Pinpoint the cell where the given text exists, returning its [x, y] midpoint coordinate. 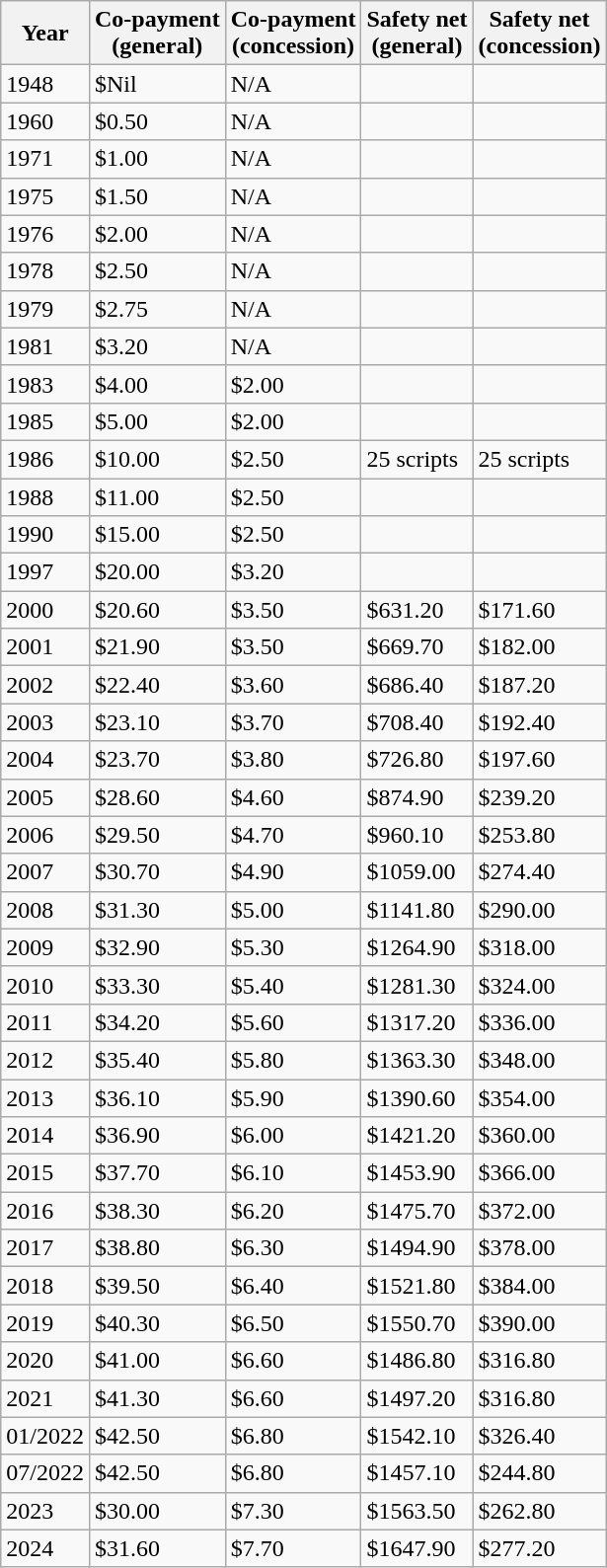
$1494.90 [417, 1248]
$31.60 [157, 1548]
2018 [45, 1286]
$1457.10 [417, 1473]
2012 [45, 1060]
$2.75 [157, 309]
$0.50 [157, 121]
2001 [45, 647]
$708.40 [417, 722]
2024 [45, 1548]
2002 [45, 685]
$253.80 [539, 835]
$1497.20 [417, 1398]
$1563.50 [417, 1511]
$1.00 [157, 159]
$171.60 [539, 610]
1960 [45, 121]
$5.80 [293, 1060]
$1059.00 [417, 872]
$1281.30 [417, 985]
$631.20 [417, 610]
1986 [45, 459]
Safety net (concession) [539, 34]
$1141.80 [417, 910]
2023 [45, 1511]
2006 [45, 835]
1976 [45, 234]
$360.00 [539, 1136]
1988 [45, 496]
$336.00 [539, 1022]
$30.70 [157, 872]
$5.40 [293, 985]
$34.20 [157, 1022]
1975 [45, 196]
$Nil [157, 84]
2003 [45, 722]
1990 [45, 535]
$326.40 [539, 1436]
2007 [45, 872]
$874.90 [417, 797]
$6.50 [293, 1323]
$22.40 [157, 685]
2009 [45, 947]
$40.30 [157, 1323]
Co-payment(concession) [293, 34]
$354.00 [539, 1098]
$277.20 [539, 1548]
2015 [45, 1173]
$244.80 [539, 1473]
$384.00 [539, 1286]
$686.40 [417, 685]
2016 [45, 1211]
$39.50 [157, 1286]
$6.30 [293, 1248]
$5.60 [293, 1022]
$23.10 [157, 722]
$669.70 [417, 647]
$182.00 [539, 647]
$318.00 [539, 947]
Safety net (general) [417, 34]
$3.70 [293, 722]
$960.10 [417, 835]
1978 [45, 271]
$15.00 [157, 535]
$33.30 [157, 985]
1981 [45, 346]
2021 [45, 1398]
$5.30 [293, 947]
$348.00 [539, 1060]
$3.80 [293, 760]
$274.40 [539, 872]
2014 [45, 1136]
$366.00 [539, 1173]
$3.60 [293, 685]
$7.30 [293, 1511]
2011 [45, 1022]
$726.80 [417, 760]
$4.90 [293, 872]
$1363.30 [417, 1060]
$4.00 [157, 384]
$290.00 [539, 910]
1948 [45, 84]
$4.60 [293, 797]
$378.00 [539, 1248]
$1453.90 [417, 1173]
2000 [45, 610]
2008 [45, 910]
$21.90 [157, 647]
$1.50 [157, 196]
$6.00 [293, 1136]
$29.50 [157, 835]
$30.00 [157, 1511]
$1521.80 [417, 1286]
1985 [45, 421]
$390.00 [539, 1323]
1979 [45, 309]
$372.00 [539, 1211]
2020 [45, 1361]
$1421.20 [417, 1136]
$20.00 [157, 572]
2004 [45, 760]
$1264.90 [417, 947]
$1475.70 [417, 1211]
$11.00 [157, 496]
$38.80 [157, 1248]
$41.00 [157, 1361]
$36.10 [157, 1098]
2010 [45, 985]
$239.20 [539, 797]
$6.10 [293, 1173]
$37.70 [157, 1173]
2013 [45, 1098]
$1317.20 [417, 1022]
$324.00 [539, 985]
2005 [45, 797]
$4.70 [293, 835]
$38.30 [157, 1211]
Co-payment(general) [157, 34]
$1550.70 [417, 1323]
$20.60 [157, 610]
Year [45, 34]
$23.70 [157, 760]
$28.60 [157, 797]
$1390.60 [417, 1098]
$41.30 [157, 1398]
$35.40 [157, 1060]
$187.20 [539, 685]
$32.90 [157, 947]
$36.90 [157, 1136]
$1542.10 [417, 1436]
$10.00 [157, 459]
$197.60 [539, 760]
$262.80 [539, 1511]
$7.70 [293, 1548]
$6.40 [293, 1286]
01/2022 [45, 1436]
1983 [45, 384]
07/2022 [45, 1473]
$1647.90 [417, 1548]
1971 [45, 159]
2019 [45, 1323]
$192.40 [539, 722]
$6.20 [293, 1211]
1997 [45, 572]
2017 [45, 1248]
$5.90 [293, 1098]
$31.30 [157, 910]
$1486.80 [417, 1361]
